Detect which cell encompasses the target text, then output its (X, Y) center coordinate. 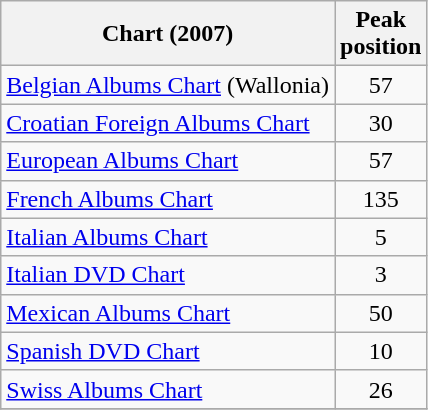
10 (380, 351)
26 (380, 389)
5 (380, 237)
Italian DVD Chart (168, 275)
Belgian Albums Chart (Wallonia) (168, 85)
3 (380, 275)
Mexican Albums Chart (168, 313)
Spanish DVD Chart (168, 351)
135 (380, 199)
Chart (2007) (168, 34)
European Albums Chart (168, 161)
Croatian Foreign Albums Chart (168, 123)
30 (380, 123)
Italian Albums Chart (168, 237)
Swiss Albums Chart (168, 389)
French Albums Chart (168, 199)
Peakposition (380, 34)
50 (380, 313)
